Scan for the cell matching the given text and deliver its (x, y) coordinate at center. 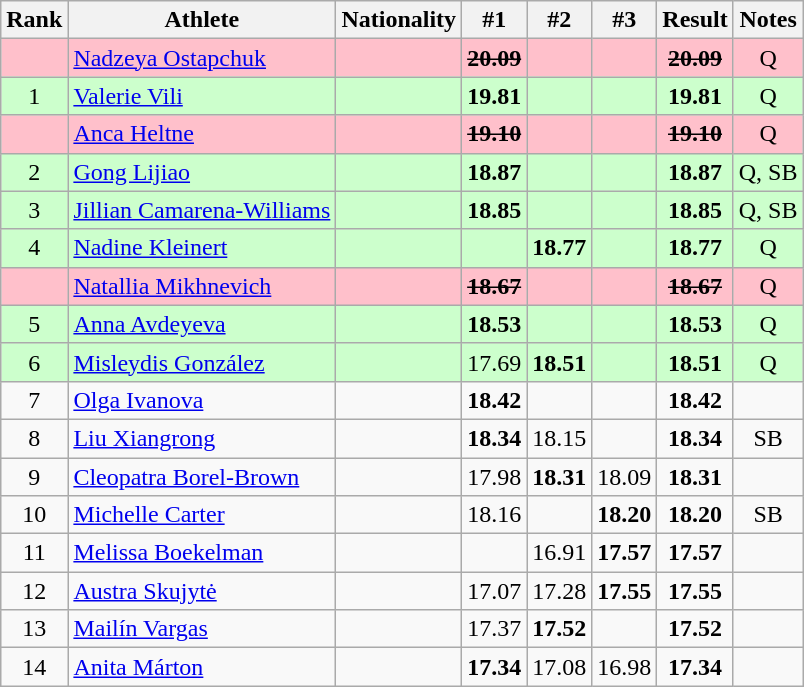
17.07 (494, 591)
10 (34, 515)
3 (34, 210)
Athlete (202, 20)
Misleydis González (202, 362)
16.91 (560, 553)
Michelle Carter (202, 515)
13 (34, 629)
#1 (494, 20)
17.98 (494, 477)
Austra Skujytė (202, 591)
Cleopatra Borel-Brown (202, 477)
12 (34, 591)
14 (34, 667)
Mailín Vargas (202, 629)
8 (34, 438)
18.15 (560, 438)
17.08 (560, 667)
1 (34, 96)
9 (34, 477)
2 (34, 172)
17.28 (560, 591)
Natallia Mikhnevich (202, 286)
Nadzeya Ostapchuk (202, 58)
18.09 (624, 477)
17.69 (494, 362)
17.37 (494, 629)
4 (34, 248)
6 (34, 362)
5 (34, 324)
Valerie Vili (202, 96)
Anna Avdeyeva (202, 324)
16.98 (624, 667)
Olga Ivanova (202, 400)
Gong Lijiao (202, 172)
Anca Heltne (202, 134)
#3 (624, 20)
Nationality (399, 20)
Result (695, 20)
18.16 (494, 515)
Anita Márton (202, 667)
Liu Xiangrong (202, 438)
Rank (34, 20)
Notes (768, 20)
Nadine Kleinert (202, 248)
#2 (560, 20)
Jillian Camarena-Williams (202, 210)
11 (34, 553)
7 (34, 400)
Melissa Boekelman (202, 553)
